Scan for the cell matching the given text and deliver its (x, y) coordinate at center. 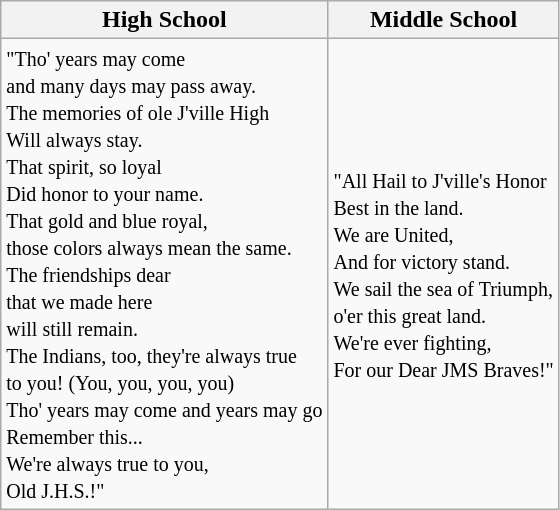
High School (164, 20)
Middle School (444, 20)
